Capture the cell that displays the provided text and extract its (x, y) central coordinate. 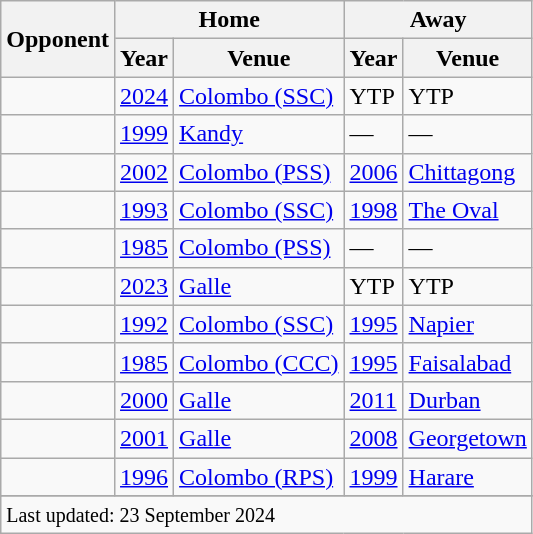
1996 (144, 477)
Colombo (CCC) (259, 362)
1992 (144, 324)
2023 (144, 286)
2011 (374, 400)
Georgetown (468, 438)
Last updated: 23 September 2024 (267, 515)
Durban (468, 400)
2001 (144, 438)
2024 (144, 96)
1998 (374, 210)
Kandy (259, 134)
Opponent (58, 39)
1993 (144, 210)
The Oval (468, 210)
Home (230, 20)
Napier (468, 324)
Faisalabad (468, 362)
2000 (144, 400)
2008 (374, 438)
Colombo (RPS) (259, 477)
Away (438, 20)
2002 (144, 172)
2006 (374, 172)
Chittagong (468, 172)
Harare (468, 477)
